For the text-containing cell, return its midpoint in [X, Y] coordinate format. 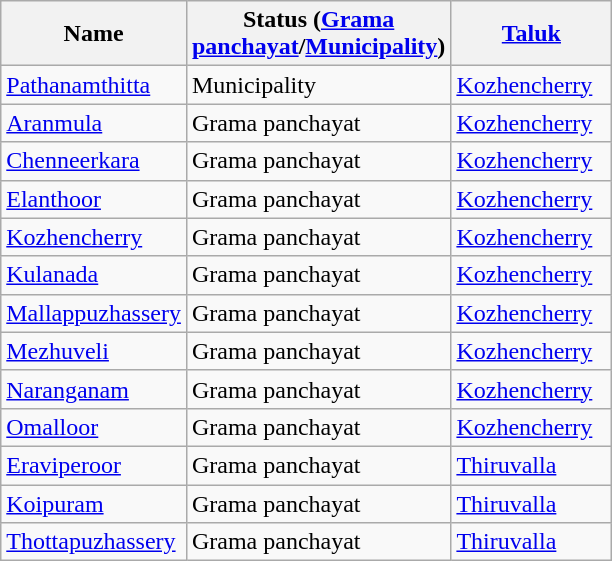
Mallappuzhassery [94, 313]
Municipality [318, 85]
Chenneerkara [94, 161]
Mezhuveli [94, 351]
Omalloor [94, 427]
Aranmula [94, 123]
Elanthoor [94, 199]
Kulanada [94, 275]
Status (Grama panchayat/Municipality) [318, 34]
Thottapuzhassery [94, 542]
Pathanamthitta [94, 85]
Name [94, 34]
Eraviperoor [94, 465]
Naranganam [94, 389]
Taluk [532, 34]
Koipuram [94, 503]
